Scan for the cell matching the given text and deliver its [X, Y] coordinate at center. 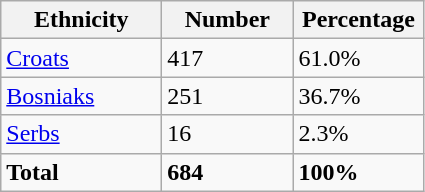
Percentage [358, 20]
Bosniaks [82, 96]
251 [228, 96]
Serbs [82, 134]
61.0% [358, 58]
36.7% [358, 96]
Number [228, 20]
417 [228, 58]
Ethnicity [82, 20]
100% [358, 172]
Croats [82, 58]
684 [228, 172]
Total [82, 172]
2.3% [358, 134]
16 [228, 134]
